From the cell containing the given text, extract its center point as [X, Y] coordinate. 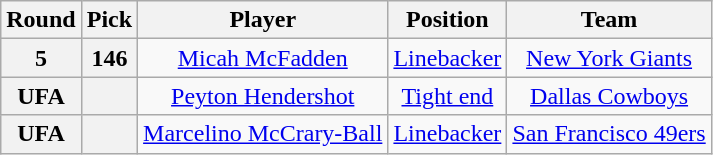
Dallas Cowboys [609, 96]
Peyton Hendershot [263, 96]
Player [263, 20]
Round [41, 20]
146 [109, 58]
5 [41, 58]
Marcelino McCrary-Ball [263, 134]
Pick [109, 20]
Micah McFadden [263, 58]
San Francisco 49ers [609, 134]
Position [448, 20]
Tight end [448, 96]
Team [609, 20]
New York Giants [609, 58]
